Search for the cell housing the specified text and yield its [x, y] center coordinate. 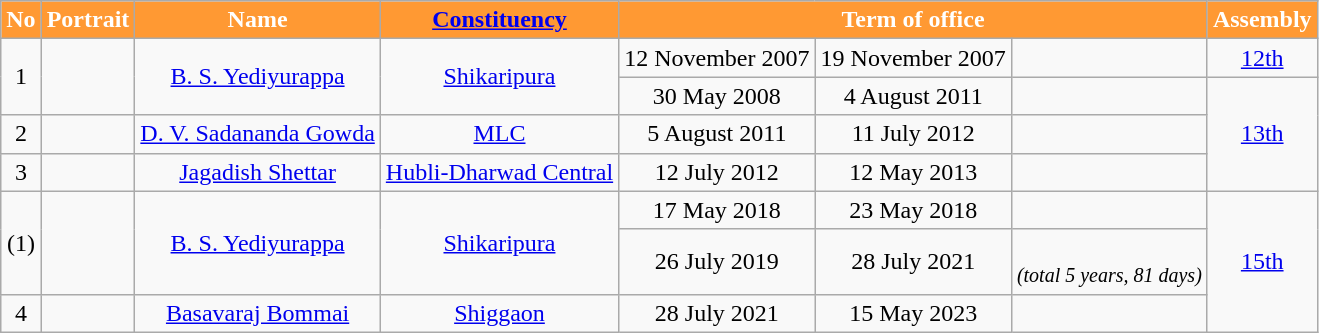
26 July 2019 [717, 262]
Shiggaon [499, 313]
Constituency [499, 20]
Term of office [914, 20]
(total 5 years, 81 days) [1109, 262]
12 July 2012 [717, 172]
Hubli-Dharwad Central [499, 172]
4 [21, 313]
Assembly [1262, 20]
12 November 2007 [717, 58]
Portrait [88, 20]
23 May 2018 [913, 210]
1 [21, 77]
11 July 2012 [913, 134]
19 November 2007 [913, 58]
30 May 2008 [717, 96]
2 [21, 134]
(1) [21, 242]
D. V. Sadananda Gowda [258, 134]
No [21, 20]
12 May 2013 [913, 172]
Basavaraj Bommai [258, 313]
15 May 2023 [913, 313]
MLC [499, 134]
Name [258, 20]
17 May 2018 [717, 210]
12th [1262, 58]
Jagadish Shettar [258, 172]
13th [1262, 134]
5 August 2011 [717, 134]
15th [1262, 262]
3 [21, 172]
4 August 2011 [913, 96]
